Capture the cell that displays the provided text and extract its [x, y] central coordinate. 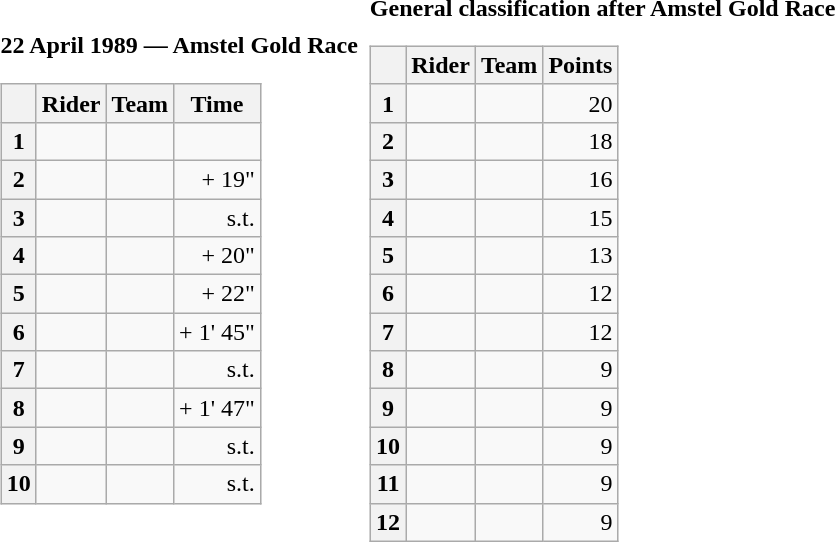
20 [580, 103]
+ 22" [218, 294]
18 [580, 141]
11 [388, 484]
16 [580, 179]
+ 1' 47" [218, 408]
+ 1' 45" [218, 332]
Time [218, 103]
+ 19" [218, 179]
15 [580, 217]
13 [580, 256]
+ 20" [218, 256]
Points [580, 65]
